Scan for the cell matching the given text and deliver its [X, Y] coordinate at center. 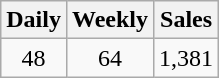
Weekly [110, 20]
48 [34, 58]
Sales [186, 20]
64 [110, 58]
Daily [34, 20]
1,381 [186, 58]
